Scan for the cell matching the given text and deliver its (X, Y) coordinate at center. 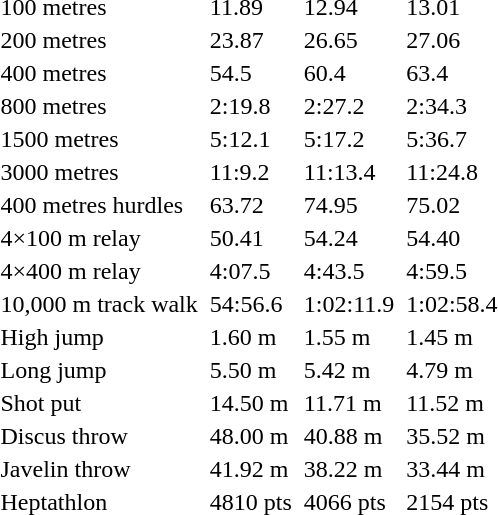
40.88 m (348, 436)
11:13.4 (348, 172)
48.00 m (250, 436)
54.5 (250, 73)
74.95 (348, 205)
23.87 (250, 40)
1:02:11.9 (348, 304)
5:12.1 (250, 139)
54.24 (348, 238)
41.92 m (250, 469)
4:43.5 (348, 271)
26.65 (348, 40)
38.22 m (348, 469)
14.50 m (250, 403)
5.50 m (250, 370)
11.71 m (348, 403)
60.4 (348, 73)
63.72 (250, 205)
5:17.2 (348, 139)
4:07.5 (250, 271)
1.60 m (250, 337)
50.41 (250, 238)
2:27.2 (348, 106)
54:56.6 (250, 304)
1.55 m (348, 337)
11:9.2 (250, 172)
2:19.8 (250, 106)
5.42 m (348, 370)
